Locate the cell with the specified text and output its (x, y) center coordinate. 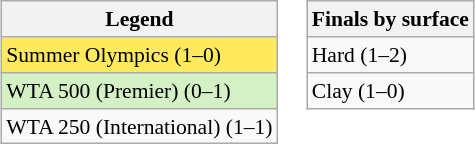
WTA 500 (Premier) (0–1) (139, 91)
Hard (1–2) (390, 55)
Finals by surface (390, 19)
Clay (1–0) (390, 91)
WTA 250 (International) (1–1) (139, 126)
Legend (139, 19)
Summer Olympics (1–0) (139, 55)
